Provide the (X, Y) coordinate of the cell's center where the given text is located.  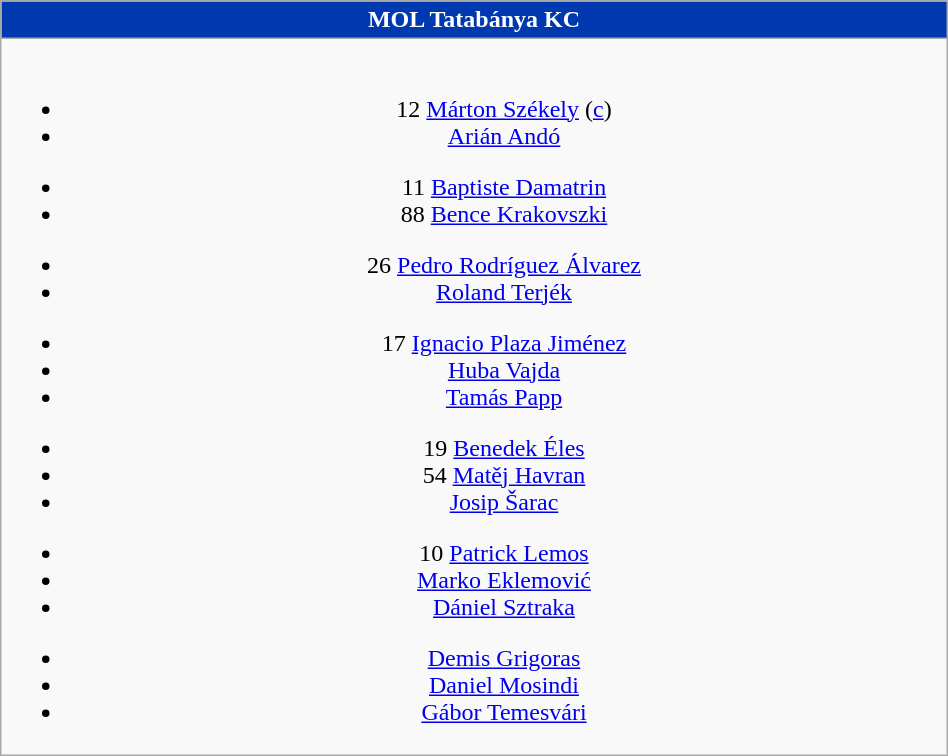
MOL Tatabánya KC (474, 20)
